For the text-containing cell, return its midpoint in (x, y) coordinate format. 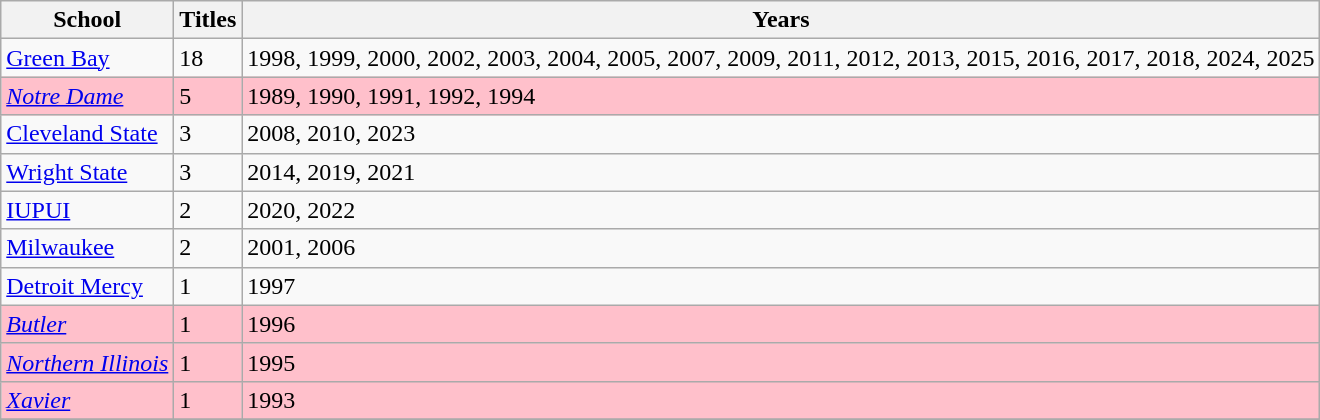
18 (208, 58)
1996 (781, 324)
Milwaukee (88, 248)
1998, 1999, 2000, 2002, 2003, 2004, 2005, 2007, 2009, 2011, 2012, 2013, 2015, 2016, 2017, 2018, 2024, 2025 (781, 58)
2008, 2010, 2023 (781, 134)
Xavier (88, 400)
2020, 2022 (781, 210)
School (88, 20)
2001, 2006 (781, 248)
Years (781, 20)
1993 (781, 400)
1997 (781, 286)
Notre Dame (88, 96)
Detroit Mercy (88, 286)
Cleveland State (88, 134)
Northern Illinois (88, 362)
5 (208, 96)
IUPUI (88, 210)
1989, 1990, 1991, 1992, 1994 (781, 96)
Titles (208, 20)
Butler (88, 324)
Green Bay (88, 58)
Wright State (88, 172)
2014, 2019, 2021 (781, 172)
1995 (781, 362)
